For the text-containing cell, return its midpoint in (X, Y) coordinate format. 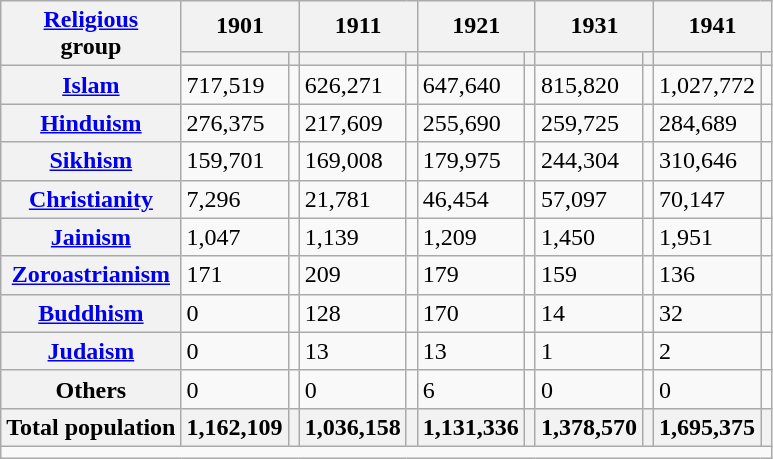
Islam (91, 85)
7,296 (234, 199)
21,781 (352, 199)
1,209 (470, 237)
310,646 (708, 161)
1911 (358, 26)
1,027,772 (708, 85)
647,640 (470, 85)
136 (708, 275)
1,047 (234, 237)
6 (470, 389)
Christianity (91, 199)
1931 (594, 26)
244,304 (588, 161)
179 (470, 275)
2 (708, 351)
Jainism (91, 237)
Judaism (91, 351)
14 (588, 313)
1,450 (588, 237)
159 (588, 275)
259,725 (588, 123)
Total population (91, 427)
Hinduism (91, 123)
171 (234, 275)
284,689 (708, 123)
276,375 (234, 123)
Religiousgroup (91, 34)
1,378,570 (588, 427)
717,519 (234, 85)
1 (588, 351)
255,690 (470, 123)
1921 (476, 26)
46,454 (470, 199)
1,139 (352, 237)
1901 (240, 26)
Zoroastrianism (91, 275)
159,701 (234, 161)
179,975 (470, 161)
217,609 (352, 123)
1,131,336 (470, 427)
1,695,375 (708, 427)
209 (352, 275)
70,147 (708, 199)
Buddhism (91, 313)
626,271 (352, 85)
1,036,158 (352, 427)
Others (91, 389)
170 (470, 313)
1,951 (708, 237)
169,008 (352, 161)
1,162,109 (234, 427)
32 (708, 313)
Sikhism (91, 161)
57,097 (588, 199)
815,820 (588, 85)
128 (352, 313)
1941 (713, 26)
